Determine the (x, y) coordinate at the center of the cell enclosing the given text.  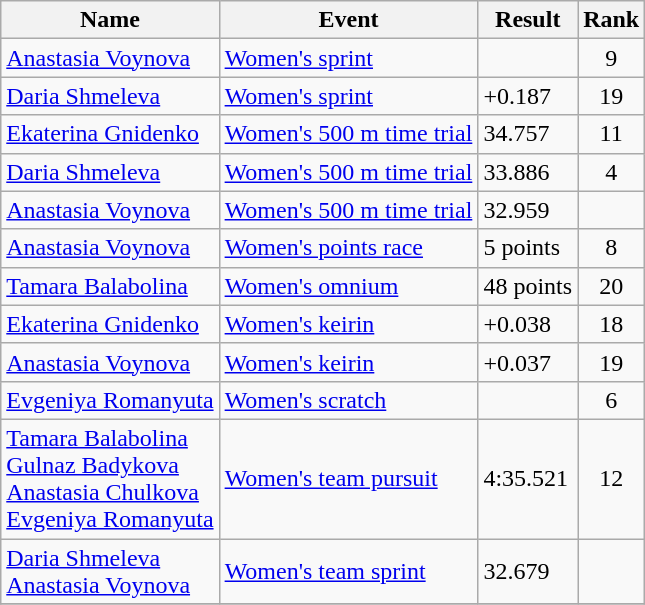
Women's omnium (348, 286)
Women's team sprint (348, 570)
Rank (612, 20)
6 (612, 400)
4:35.521 (528, 478)
11 (612, 134)
Name (110, 20)
Event (348, 20)
8 (612, 248)
Evgeniya Romanyuta (110, 400)
+0.187 (528, 96)
Tamara Balabolina (110, 286)
5 points (528, 248)
Women's points race (348, 248)
9 (612, 58)
33.886 (528, 172)
Women's team pursuit (348, 478)
+0.038 (528, 324)
20 (612, 286)
Tamara BalabolinaGulnaz BadykovaAnastasia ChulkovaEvgeniya Romanyuta (110, 478)
32.679 (528, 570)
Result (528, 20)
12 (612, 478)
48 points (528, 286)
Women's scratch (348, 400)
4 (612, 172)
+0.037 (528, 362)
18 (612, 324)
Daria ShmelevaAnastasia Voynova (110, 570)
32.959 (528, 210)
34.757 (528, 134)
